From the cell containing the given text, extract its center point as (X, Y) coordinate. 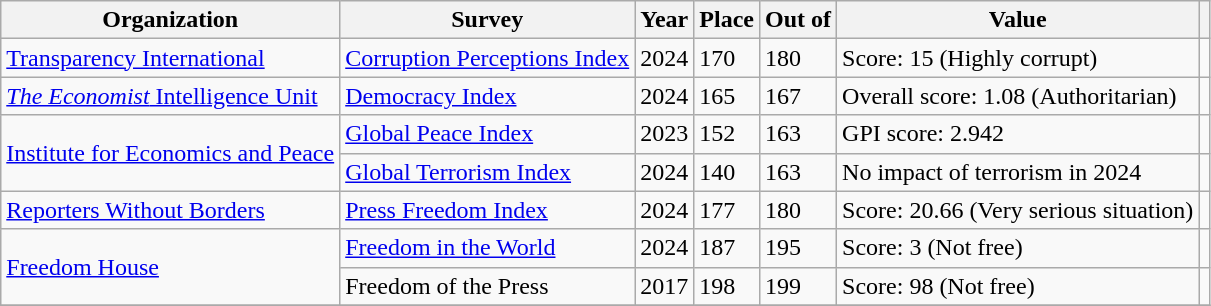
198 (727, 286)
167 (798, 96)
195 (798, 248)
GPI score: 2.942 (1018, 134)
Score: 3 (Not free) (1018, 248)
Score: 20.66 (Very serious situation) (1018, 210)
Global Terrorism Index (488, 172)
177 (727, 210)
Survey (488, 20)
No impact of terrorism in 2024 (1018, 172)
Organization (170, 20)
170 (727, 58)
2023 (664, 134)
Place (727, 20)
199 (798, 286)
Press Freedom Index (488, 210)
140 (727, 172)
Institute for Economics and Peace (170, 153)
Democracy Index (488, 96)
Score: 98 (Not free) (1018, 286)
152 (727, 134)
Reporters Without Borders (170, 210)
165 (727, 96)
Year (664, 20)
2017 (664, 286)
Value (1018, 20)
Corruption Perceptions Index (488, 58)
Freedom in the World (488, 248)
Score: 15 (Highly corrupt) (1018, 58)
Freedom of the Press (488, 286)
The Economist Intelligence Unit (170, 96)
Freedom House (170, 267)
Transparency International (170, 58)
Out of (798, 20)
Overall score: 1.08 (Authoritarian) (1018, 96)
187 (727, 248)
Global Peace Index (488, 134)
